Provide the [x, y] coordinate of the cell's center where the given text is located.  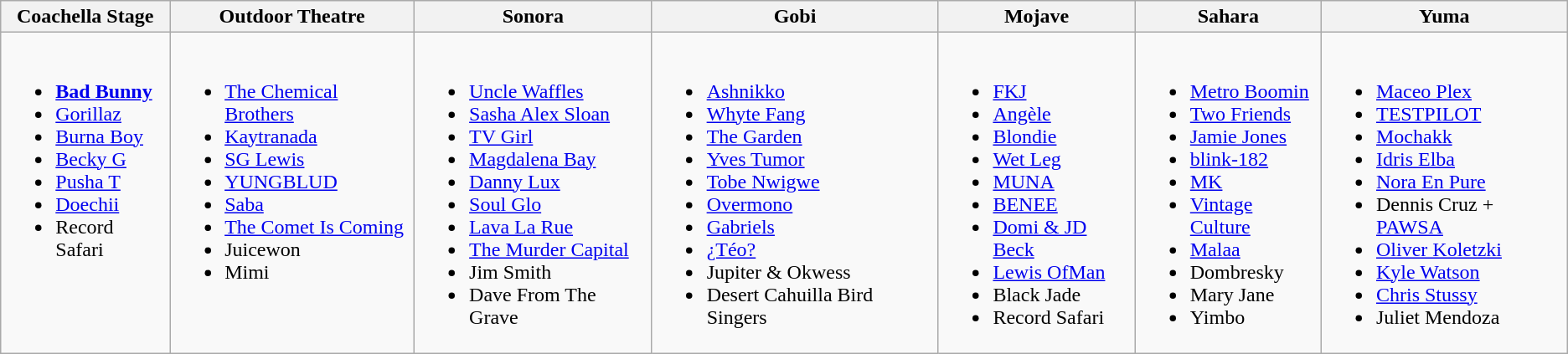
The Chemical BrothersKaytranadaSG LewisYUNGBLUDSabaThe Comet Is ComingJuicewon Mimi [292, 192]
Metro BoominTwo FriendsJamie Jonesblink-182 MK Vintage CultureMalaaDombreskyMary Jane Yimbo [1228, 192]
Maceo PlexTESTPILOTMochakkIdris ElbaNora En PureDennis Cruz + PAWSAOliver KoletzkiKyle WatsonChris StussyJuliet Mendoza [1444, 192]
Coachella Stage [85, 17]
Uncle WafflesSasha Alex SloanTV GirlMagdalena BayDanny LuxSoul GloLava La RueThe Murder CapitalJim Smith Dave From The Grave [534, 192]
FKJAngèleBlondieWet LegMUNABENEEDomi & JD BeckLewis OfManBlack Jade Record Safari [1037, 192]
AshnikkoWhyte FangThe GardenYves TumorTobe NwigweOvermonoGabriels¿Téo?Jupiter & OkwessDesert Cahuilla Bird Singers [795, 192]
Sonora [534, 17]
Mojave [1037, 17]
Gobi [795, 17]
Bad BunnyGorillazBurna BoyBecky GPusha TDoechiiRecord Safari [85, 192]
Sahara [1228, 17]
Outdoor Theatre [292, 17]
Yuma [1444, 17]
